From the cell containing the given text, extract its center point as [X, Y] coordinate. 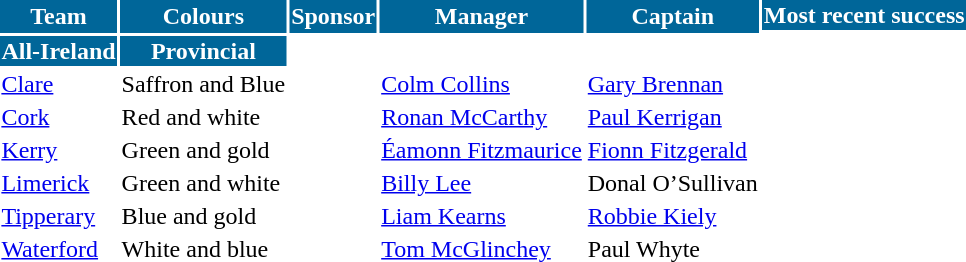
Liam Kearns [482, 216]
Robbie Kiely [672, 216]
Sponsor [334, 16]
Clare [58, 84]
All-Ireland [58, 51]
Provincial [204, 51]
Green and gold [204, 150]
Limerick [58, 183]
Gary Brennan [672, 84]
Kerry [58, 150]
Éamonn Fitzmaurice [482, 150]
Colm Collins [482, 84]
Fionn Fitzgerald [672, 150]
Most recent success [864, 15]
Green and white [204, 183]
Cork [58, 117]
Blue and gold [204, 216]
Captain [672, 16]
Red and white [204, 117]
Tipperary [58, 216]
Billy Lee [482, 183]
Saffron and Blue [204, 84]
Team [58, 16]
Colours [204, 16]
Paul Kerrigan [672, 117]
Donal O’Sullivan [672, 183]
Ronan McCarthy [482, 117]
Manager [482, 16]
